Search for the cell housing the specified text and yield its [x, y] center coordinate. 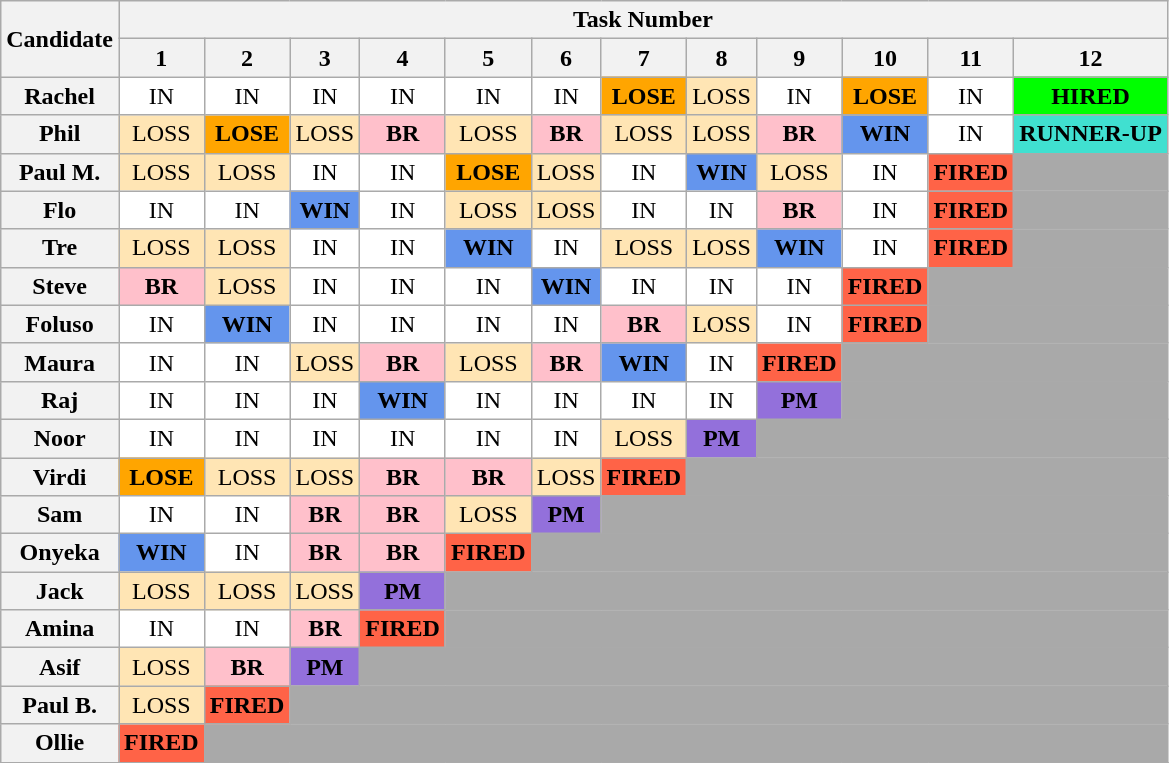
1 [161, 58]
7 [644, 58]
Rachel [60, 96]
4 [403, 58]
Maura [60, 362]
Paul B. [60, 705]
Foluso [60, 324]
Virdi [60, 477]
9 [799, 58]
10 [885, 58]
8 [722, 58]
Noor [60, 438]
HIRED [1091, 96]
2 [247, 58]
3 [325, 58]
Paul M. [60, 172]
Amina [60, 629]
Task Number [642, 20]
Raj [60, 400]
Asif [60, 667]
RUNNER-UP [1091, 134]
12 [1091, 58]
11 [971, 58]
Flo [60, 210]
6 [566, 58]
Steve [60, 286]
Ollie [60, 743]
Sam [60, 515]
Tre [60, 248]
5 [488, 58]
Onyeka [60, 553]
Jack [60, 591]
Phil [60, 134]
Candidate [60, 39]
